Output the (X, Y) coordinate of the center of the cell containing the given text.  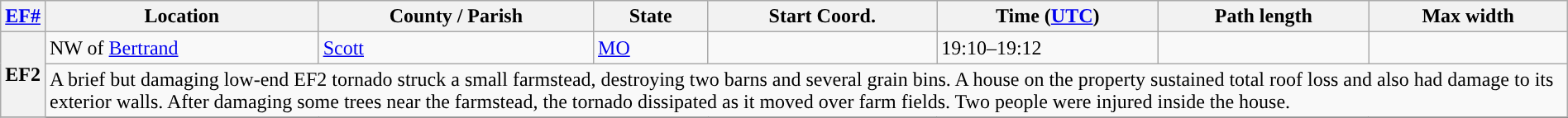
MO (651, 48)
State (651, 17)
Location (182, 17)
County / Parish (456, 17)
19:10–19:12 (1048, 48)
EF# (23, 17)
Start Coord. (822, 17)
Path length (1264, 17)
EF2 (23, 74)
Time (UTC) (1048, 17)
NW of Bertrand (182, 48)
Scott (456, 48)
Max width (1468, 17)
